Extract the [X, Y] coordinate from the center of the cell holding the provided text.  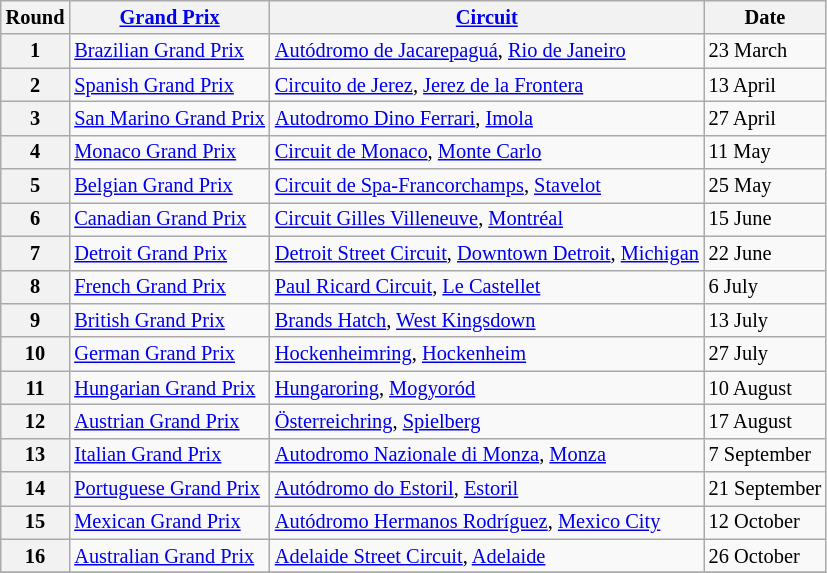
Österreichring, Spielberg [487, 421]
6 [36, 219]
25 May [765, 186]
14 [36, 489]
Brazilian Grand Prix [170, 51]
Adelaide Street Circuit, Adelaide [487, 556]
Autodromo Dino Ferrari, Imola [487, 118]
Italian Grand Prix [170, 455]
Brands Hatch, West Kingsdown [487, 320]
15 [36, 522]
Hockenheimring, Hockenheim [487, 354]
21 September [765, 489]
6 July [765, 287]
Detroit Street Circuit, Downtown Detroit, Michigan [487, 253]
11 [36, 388]
Spanish Grand Prix [170, 85]
27 July [765, 354]
22 June [765, 253]
10 August [765, 388]
Grand Prix [170, 17]
Paul Ricard Circuit, Le Castellet [487, 287]
Detroit Grand Prix [170, 253]
10 [36, 354]
San Marino Grand Prix [170, 118]
Canadian Grand Prix [170, 219]
16 [36, 556]
Australian Grand Prix [170, 556]
Circuit Gilles Villeneuve, Montréal [487, 219]
Circuit de Monaco, Monte Carlo [487, 152]
Portuguese Grand Prix [170, 489]
Circuito de Jerez, Jerez de la Frontera [487, 85]
1 [36, 51]
12 October [765, 522]
Autódromo de Jacarepaguá, Rio de Janeiro [487, 51]
2 [36, 85]
Date [765, 17]
13 July [765, 320]
23 March [765, 51]
Hungaroring, Mogyoród [487, 388]
9 [36, 320]
15 June [765, 219]
13 [36, 455]
4 [36, 152]
17 August [765, 421]
Hungarian Grand Prix [170, 388]
27 April [765, 118]
Autódromo Hermanos Rodríguez, Mexico City [487, 522]
7 September [765, 455]
12 [36, 421]
French Grand Prix [170, 287]
Autodromo Nazionale di Monza, Monza [487, 455]
26 October [765, 556]
3 [36, 118]
Austrian Grand Prix [170, 421]
8 [36, 287]
Belgian Grand Prix [170, 186]
7 [36, 253]
5 [36, 186]
Autódromo do Estoril, Estoril [487, 489]
Circuit de Spa-Francorchamps, Stavelot [487, 186]
11 May [765, 152]
13 April [765, 85]
Monaco Grand Prix [170, 152]
British Grand Prix [170, 320]
Circuit [487, 17]
German Grand Prix [170, 354]
Mexican Grand Prix [170, 522]
Round [36, 17]
